Extract the [x, y] coordinate from the center of the cell holding the provided text.  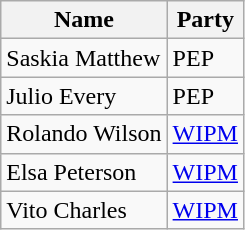
Party [205, 20]
Julio Every [84, 96]
Elsa Peterson [84, 172]
Name [84, 20]
Saskia Matthew [84, 58]
Rolando Wilson [84, 134]
Vito Charles [84, 210]
